Find where the given text appears and provide that cell's center as (x, y) coordinate. 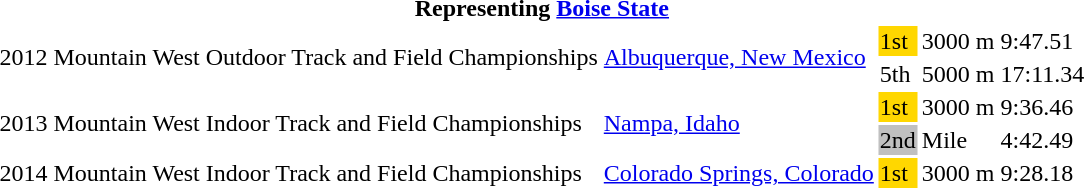
Mountain West Outdoor Track and Field Championships (326, 58)
5000 m (958, 74)
Mile (958, 140)
5th (898, 74)
Nampa, Idaho (738, 124)
Colorado Springs, Colorado (738, 173)
Albuquerque, New Mexico (738, 58)
2nd (898, 140)
